Identify which cell holds the provided text, then report its (X, Y) central coordinate. 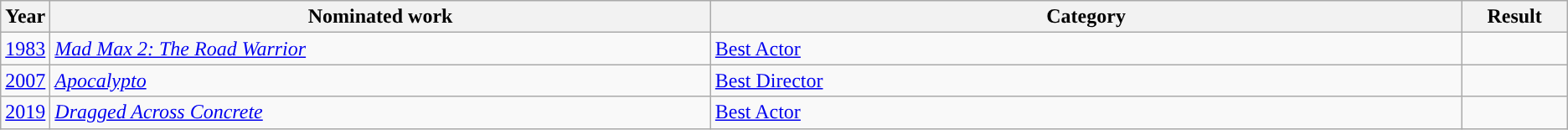
Nominated work (380, 17)
Category (1086, 17)
Year (25, 17)
Dragged Across Concrete (380, 112)
Mad Max 2: The Road Warrior (380, 49)
2019 (25, 112)
Best Director (1086, 81)
Result (1514, 17)
1983 (25, 49)
Apocalypto (380, 81)
2007 (25, 81)
